Determine the (X, Y) coordinate at the center of the cell enclosing the given text.  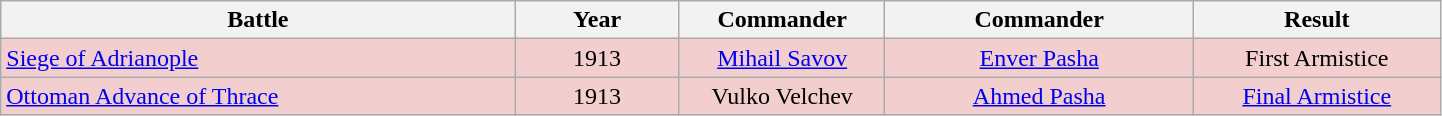
First Armistice (1316, 58)
Mihail Savov (782, 58)
Final Armistice (1316, 96)
Year (597, 20)
Ottoman Advance of Thrace (258, 96)
Siege of Adrianople (258, 58)
Ahmed Pasha (1039, 96)
Enver Pasha (1039, 58)
Result (1316, 20)
Vulko Velchev (782, 96)
Battle (258, 20)
